For the text-containing cell, return its midpoint in [X, Y] coordinate format. 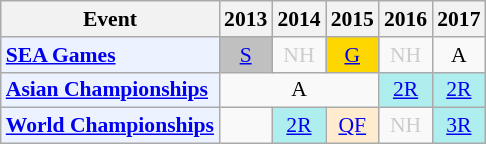
2017 [458, 19]
2015 [352, 19]
2013 [246, 19]
2014 [298, 19]
3R [458, 126]
Asian Championships [110, 90]
Event [110, 19]
World Championships [110, 126]
S [246, 55]
2016 [406, 19]
QF [352, 126]
SEA Games [110, 55]
G [352, 55]
